Return [X, Y] of the center of cell containing provided text 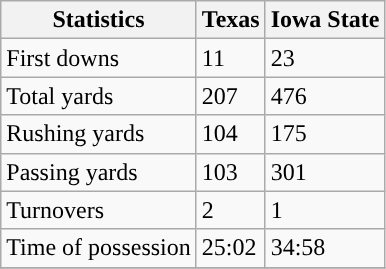
Total yards [99, 96]
103 [230, 172]
Iowa State [325, 20]
Turnovers [99, 210]
Rushing yards [99, 134]
476 [325, 96]
301 [325, 172]
175 [325, 134]
First downs [99, 58]
1 [325, 210]
23 [325, 58]
Time of possession [99, 248]
104 [230, 134]
25:02 [230, 248]
Passing yards [99, 172]
34:58 [325, 248]
207 [230, 96]
Statistics [99, 20]
2 [230, 210]
Texas [230, 20]
11 [230, 58]
